Scan for the cell matching the given text and deliver its (X, Y) coordinate at center. 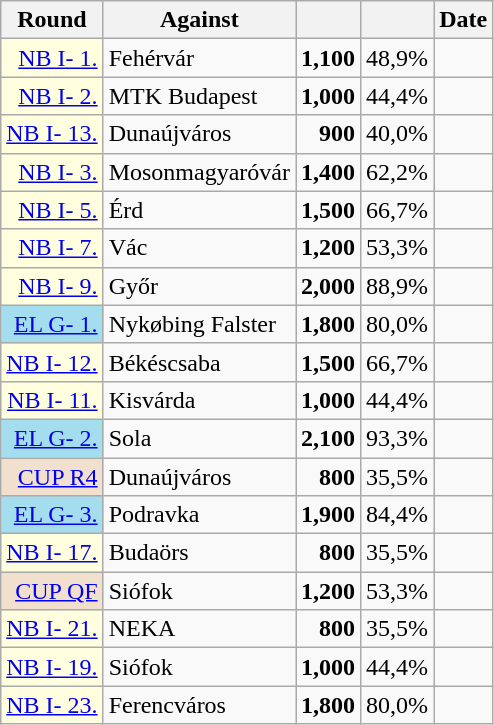
NB I- 19. (52, 667)
Mosonmagyaróvár (199, 172)
Győr (199, 286)
Podravka (199, 515)
1,400 (328, 172)
EL G- 3. (52, 515)
2,000 (328, 286)
NB I- 23. (52, 705)
NB I- 3. (52, 172)
Date (464, 20)
NEKA (199, 629)
Against (199, 20)
NB I- 5. (52, 210)
84,4% (398, 515)
NB I- 2. (52, 96)
Round (52, 20)
Fehérvár (199, 58)
2,100 (328, 438)
NB I- 12. (52, 362)
88,9% (398, 286)
NB I- 13. (52, 134)
NB I- 9. (52, 286)
Budaörs (199, 553)
Kisvárda (199, 400)
48,9% (398, 58)
Ferencváros (199, 705)
Nykøbing Falster (199, 324)
900 (328, 134)
MTK Budapest (199, 96)
NB I- 17. (52, 553)
NB I- 1. (52, 58)
62,2% (398, 172)
Vác (199, 248)
93,3% (398, 438)
NB I- 21. (52, 629)
NB I- 11. (52, 400)
EL G- 2. (52, 438)
EL G- 1. (52, 324)
Érd (199, 210)
Sola (199, 438)
NB I- 7. (52, 248)
1,100 (328, 58)
1,900 (328, 515)
CUP R4 (52, 477)
40,0% (398, 134)
CUP QF (52, 591)
Békéscsaba (199, 362)
